Extract the [X, Y] coordinate from the center of the cell holding the provided text.  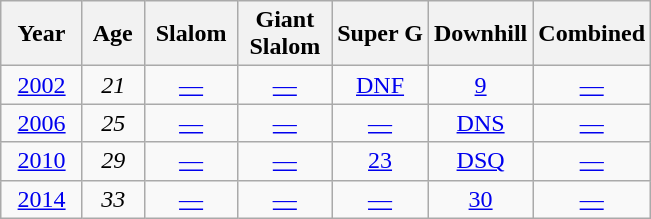
2014 [42, 199]
23 [380, 161]
29 [113, 161]
DSQ [480, 161]
2002 [42, 85]
Super G [380, 34]
2010 [42, 161]
2006 [42, 123]
30 [480, 199]
21 [113, 85]
Age [113, 34]
Downhill [480, 34]
DNS [480, 123]
Combined [592, 34]
DNF [380, 85]
33 [113, 199]
Giant Slalom [285, 34]
25 [113, 123]
9 [480, 85]
Slalom [191, 34]
Year [42, 34]
